Return [x, y] of the center of cell containing provided text 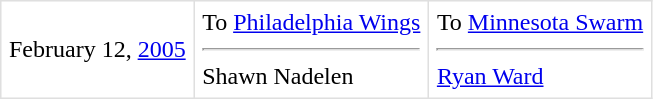
February 12, 2005 [98, 50]
To Philadelphia Wings Shawn Nadelen [312, 50]
To Minnesota Swarm Ryan Ward [540, 50]
